Output the (X, Y) coordinate of the center of the cell containing the given text.  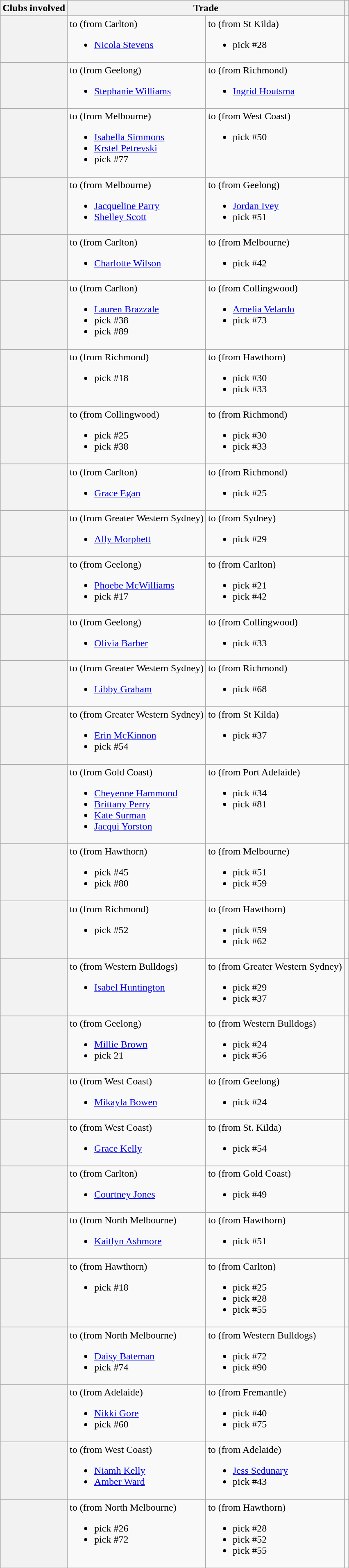
to (from Geelong)Stephanie Williams (137, 85)
to (from Adelaide)Nikki Gorepick #60 (137, 1413)
to (from Richmond)pick #30pick #33 (275, 435)
to (from Melbourne)Jacqueline ParryShelley Scott (137, 206)
to (from Hawthorn)pick #18 (137, 1293)
to (from Carlton)Charlotte Wilson (137, 257)
to (from Adelaide)Jess Sedunarypick #43 (275, 1470)
to (from Hawthorn)pick #30pick #33 (275, 378)
to (from Geelong)Olivia Barber (137, 637)
to (from Geelong)pick #24 (275, 1097)
to (from West Coast)Mikayla Bowen (137, 1097)
to (from Melbourne)Isabella SimmonsKrstel Petrevskipick #77 (137, 143)
to (from Geelong)Phoebe McWilliamspick #17 (137, 585)
to (from Carlton)Lauren Brazzalepick #38pick #89 (137, 315)
to (from Greater Western Sydney)Libby Graham (137, 684)
to (from St Kilda)pick #37 (275, 736)
to (from Fremantle)pick #40pick #75 (275, 1413)
Clubs involved (34, 8)
to (from Richmond)pick #52 (137, 930)
to (from Hawthorn)pick #45pick #80 (137, 873)
to (from Greater Western Sydney)pick #29pick #37 (275, 987)
to (from Richmond)Ingrid Houtsma (275, 85)
to (from Hawthorn)pick #51 (275, 1235)
to (from Richmond)pick #68 (275, 684)
to (from Geelong)Jordan Iveypick #51 (275, 206)
to (from Hawthorn)pick #28pick #52pick #55 (275, 1534)
to (from Richmond)pick #18 (137, 378)
to (from Western Bulldogs)pick #24pick #56 (275, 1045)
to (from North Melbourne)pick #26pick #72 (137, 1534)
to (from Greater Western Sydney)Ally Morphett (137, 534)
to (from Collingwood)Amelia Velardopick #73 (275, 315)
to (from Collingwood)pick #33 (275, 637)
to (from Western Bulldogs)Isabel Huntington (137, 987)
to (from Richmond)pick #25 (275, 487)
to (from Melbourne)pick #42 (275, 257)
to (from Collingwood)pick #25pick #38 (137, 435)
to (from St Kilda)pick #28 (275, 39)
to (from Geelong)Millie Brownpick 21 (137, 1045)
to (from West Coast)Grace Kelly (137, 1143)
to (from Hawthorn)pick #59pick #62 (275, 930)
to (from Carlton)pick #21pick #42 (275, 585)
to (from Carlton)pick #25pick #28pick #55 (275, 1293)
Trade (206, 8)
to (from Gold Coast)pick #49 (275, 1189)
to (from North Melbourne)Kaitlyn Ashmore (137, 1235)
to (from Carlton)Courtney Jones (137, 1189)
to (from Carlton)Nicola Stevens (137, 39)
to (from St. Kilda)pick #54 (275, 1143)
to (from North Melbourne)Daisy Batemanpick #74 (137, 1356)
to (from Gold Coast)Cheyenne HammondBrittany PerryKate SurmanJacqui Yorston (137, 804)
to (from Melbourne)pick #51pick #59 (275, 873)
to (from Port Adelaide)pick #34pick #81 (275, 804)
to (from Sydney)pick #29 (275, 534)
to (from Greater Western Sydney)Erin McKinnonpick #54 (137, 736)
to (from Western Bulldogs)pick #72pick #90 (275, 1356)
to (from Carlton)Grace Egan (137, 487)
to (from West Coast)pick #50 (275, 143)
to (from West Coast)Niamh KellyAmber Ward (137, 1470)
